Pinpoint the cell where the given text exists, returning its [X, Y] midpoint coordinate. 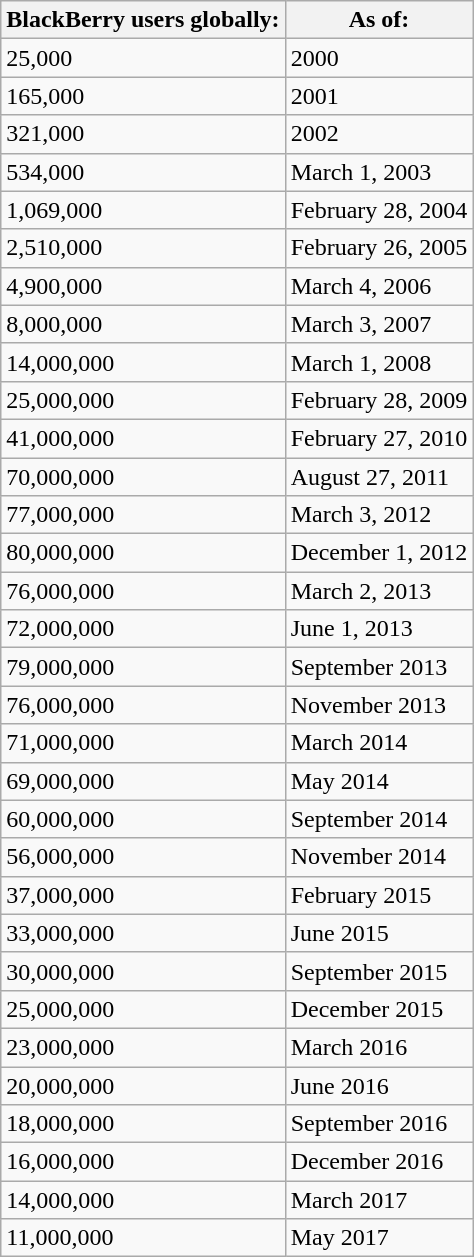
March 4, 2006 [379, 286]
March 3, 2007 [379, 324]
November 2013 [379, 705]
March 3, 2012 [379, 515]
November 2014 [379, 857]
2001 [379, 96]
16,000,000 [143, 1162]
March 1, 2003 [379, 172]
December 2016 [379, 1162]
June 1, 2013 [379, 629]
33,000,000 [143, 933]
80,000,000 [143, 553]
May 2017 [379, 1238]
2000 [379, 58]
As of: [379, 20]
77,000,000 [143, 515]
September 2015 [379, 971]
70,000,000 [143, 477]
8,000,000 [143, 324]
March 2014 [379, 743]
25,000 [143, 58]
11,000,000 [143, 1238]
37,000,000 [143, 895]
321,000 [143, 134]
June 2016 [379, 1085]
February 26, 2005 [379, 248]
534,000 [143, 172]
March 2017 [379, 1200]
December 1, 2012 [379, 553]
September 2014 [379, 819]
60,000,000 [143, 819]
165,000 [143, 96]
2,510,000 [143, 248]
February 27, 2010 [379, 438]
2002 [379, 134]
February 28, 2009 [379, 400]
20,000,000 [143, 1085]
February 2015 [379, 895]
71,000,000 [143, 743]
September 2013 [379, 667]
March 1, 2008 [379, 362]
BlackBerry users globally: [143, 20]
December 2015 [379, 1009]
79,000,000 [143, 667]
69,000,000 [143, 781]
23,000,000 [143, 1047]
41,000,000 [143, 438]
March 2, 2013 [379, 591]
March 2016 [379, 1047]
1,069,000 [143, 210]
4,900,000 [143, 286]
June 2015 [379, 933]
August 27, 2011 [379, 477]
56,000,000 [143, 857]
February 28, 2004 [379, 210]
September 2016 [379, 1124]
72,000,000 [143, 629]
30,000,000 [143, 971]
May 2014 [379, 781]
18,000,000 [143, 1124]
